Detect which cell encompasses the target text, then output its (x, y) center coordinate. 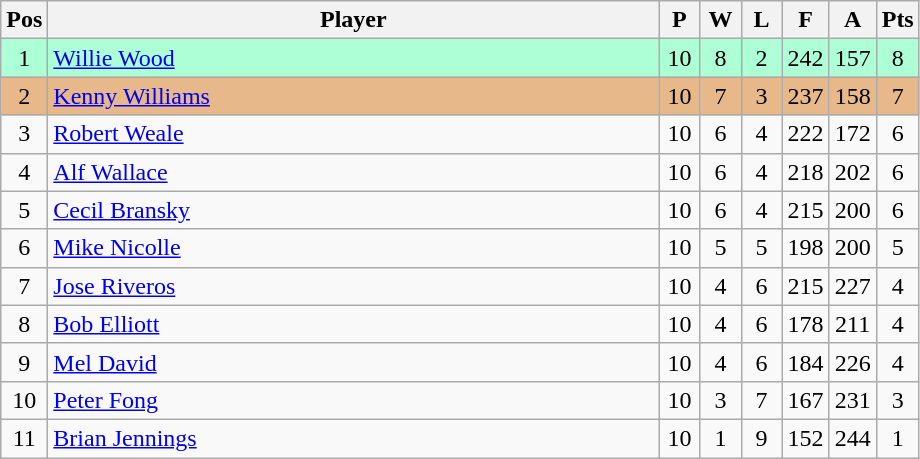
Pts (898, 20)
F (806, 20)
237 (806, 96)
167 (806, 400)
231 (852, 400)
A (852, 20)
Robert Weale (354, 134)
Mel David (354, 362)
184 (806, 362)
W (720, 20)
11 (24, 438)
226 (852, 362)
Peter Fong (354, 400)
152 (806, 438)
158 (852, 96)
Mike Nicolle (354, 248)
227 (852, 286)
Alf Wallace (354, 172)
172 (852, 134)
178 (806, 324)
222 (806, 134)
202 (852, 172)
157 (852, 58)
211 (852, 324)
Pos (24, 20)
P (680, 20)
218 (806, 172)
Cecil Bransky (354, 210)
Bob Elliott (354, 324)
Willie Wood (354, 58)
Brian Jennings (354, 438)
Player (354, 20)
Jose Riveros (354, 286)
L (762, 20)
198 (806, 248)
244 (852, 438)
Kenny Williams (354, 96)
242 (806, 58)
